Return (X, Y) of the center of cell containing provided text 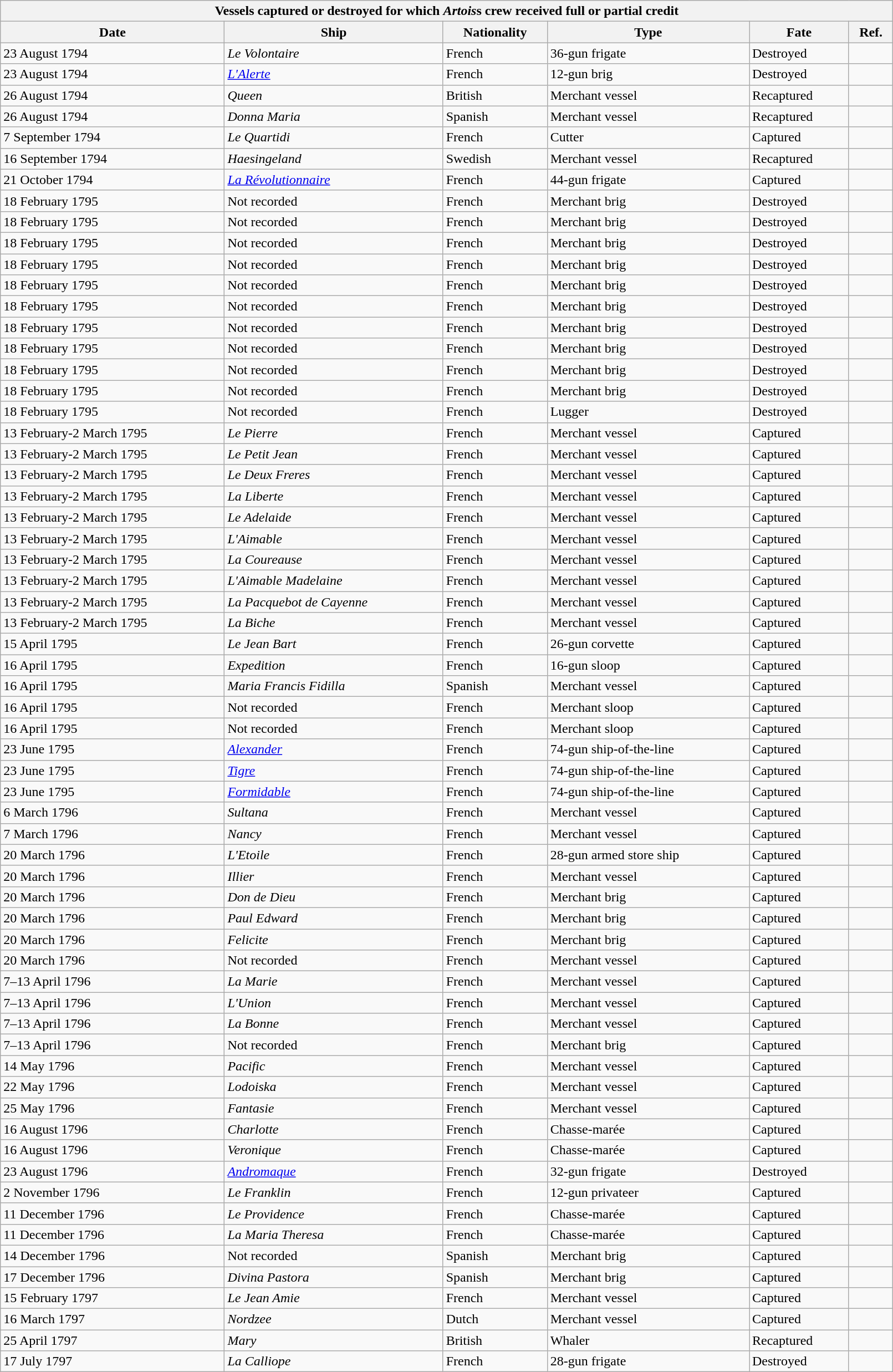
Tigre (334, 771)
Lodoiska (334, 1087)
La Pacquebot de Cayenne (334, 601)
7 September 1794 (113, 137)
L'Alerte (334, 74)
Nationality (495, 32)
23 August 1796 (113, 1171)
2 November 1796 (113, 1192)
Haesingeland (334, 159)
44-gun frigate (648, 180)
Type (648, 32)
Pacific (334, 1066)
Divina Pastora (334, 1277)
L'Aimable Madelaine (334, 580)
28-gun frigate (648, 1361)
Le Adelaide (334, 517)
Le Petit Jean (334, 454)
36-gun frigate (648, 53)
Fantasie (334, 1108)
12-gun privateer (648, 1192)
12-gun brig (648, 74)
6 March 1796 (113, 813)
17 December 1796 (113, 1277)
Fate (799, 32)
25 May 1796 (113, 1108)
Illier (334, 876)
Don de Dieu (334, 897)
Vessels captured or destroyed for which Artoiss crew received full or partial credit (447, 11)
L'Union (334, 1003)
15 April 1795 (113, 644)
La Bonne (334, 1024)
Le Quartidi (334, 137)
26-gun corvette (648, 644)
Dutch (495, 1319)
25 April 1797 (113, 1340)
Felicite (334, 940)
7 March 1796 (113, 834)
Le Providence (334, 1213)
Nancy (334, 834)
La Coureause (334, 559)
La Révolutionnaire (334, 180)
Expedition (334, 665)
La Liberte (334, 496)
Charlotte (334, 1129)
Andromaque (334, 1171)
Nordzee (334, 1319)
L'Etoile (334, 855)
Queen (334, 95)
Date (113, 32)
Sultana (334, 813)
16-gun sloop (648, 665)
22 May 1796 (113, 1087)
17 July 1797 (113, 1361)
14 December 1796 (113, 1256)
Swedish (495, 159)
La Marie (334, 982)
15 February 1797 (113, 1298)
Mary (334, 1340)
16 September 1794 (113, 159)
Le Volontaire (334, 53)
La Maria Theresa (334, 1235)
Paul Edward (334, 918)
Le Pierre (334, 433)
21 October 1794 (113, 180)
Ref. (870, 32)
Whaler (648, 1340)
Formidable (334, 792)
Le Jean Amie (334, 1298)
32-gun frigate (648, 1171)
Lugger (648, 412)
Veronique (334, 1150)
La Biche (334, 623)
Donna Maria (334, 116)
Maria Francis Fidilla (334, 686)
14 May 1796 (113, 1066)
Cutter (648, 137)
28-gun armed store ship (648, 855)
Alexander (334, 749)
L'Aimable (334, 538)
La Calliope (334, 1361)
16 March 1797 (113, 1319)
Le Deux Freres (334, 475)
Ship (334, 32)
Le Jean Bart (334, 644)
Le Franklin (334, 1192)
